Pinpoint the cell where the given text exists, returning its (X, Y) midpoint coordinate. 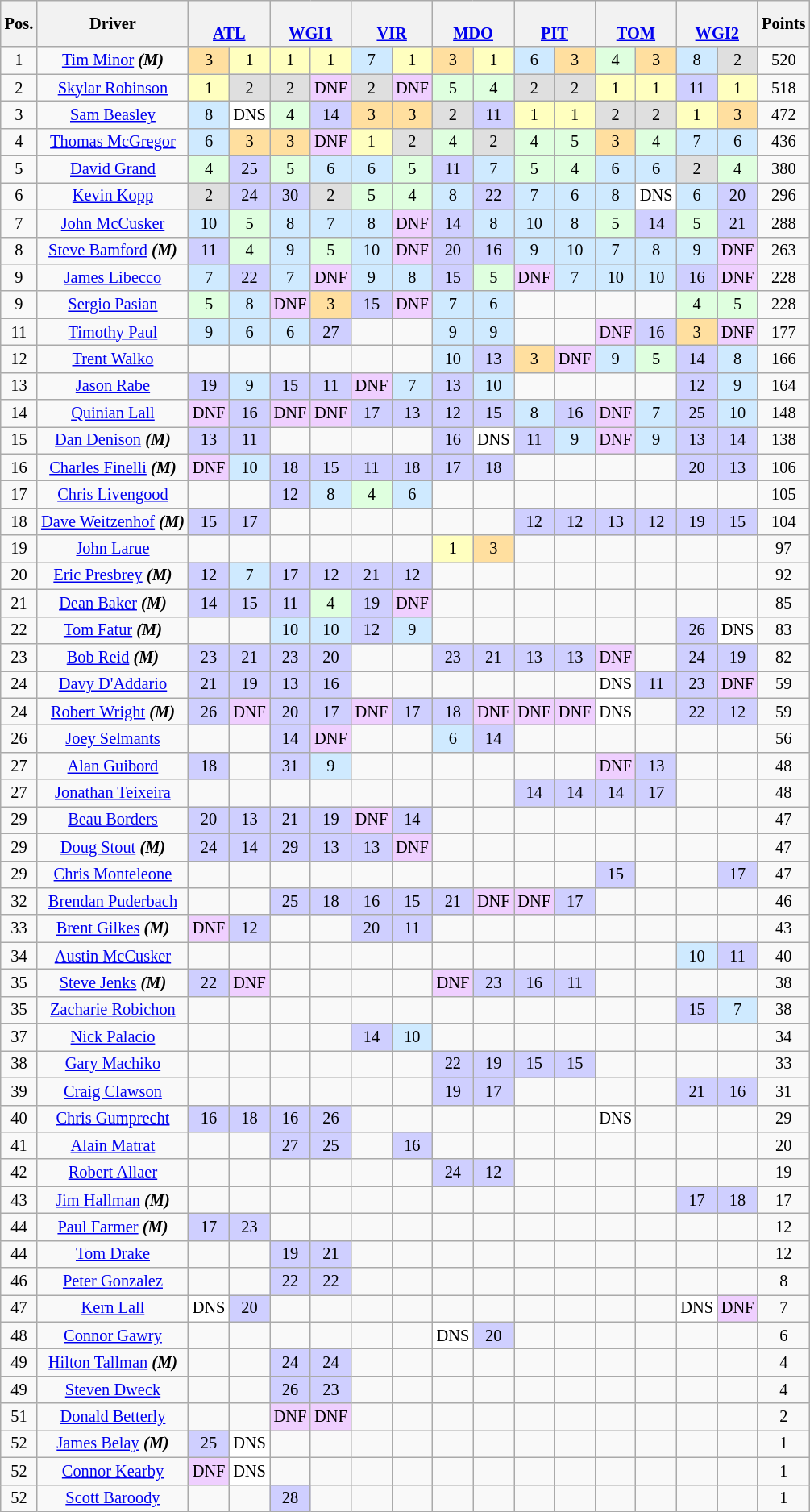
Brent Gilkes (M) (113, 928)
Alain Matrat (113, 1145)
WGI2 (717, 23)
Bob Reid (M) (113, 657)
56 (783, 738)
Austin McCusker (113, 956)
Doug Stout (M) (113, 847)
472 (783, 114)
520 (783, 60)
Tom Fatur (M) (113, 630)
Charles Finelli (M) (113, 467)
Kern Lall (113, 1308)
37 (19, 1037)
92 (783, 575)
Robert Allaer (113, 1173)
Craig Clawson (113, 1091)
Scott Baroody (113, 1498)
Dan Denison (M) (113, 440)
85 (783, 603)
David Grand (113, 169)
VIR (392, 23)
Chris Monteleone (113, 874)
Steve Jenks (M) (113, 982)
164 (783, 386)
Sergio Pasian (113, 305)
WGI1 (311, 23)
Timothy Paul (113, 332)
TOM (635, 23)
Jonathan Teixeira (113, 793)
James Belay (M) (113, 1443)
Chris Livengood (113, 494)
PIT (555, 23)
James Libecco (113, 277)
104 (783, 521)
Jason Rabe (113, 386)
Kevin Kopp (113, 196)
MDO (474, 23)
82 (783, 657)
380 (783, 169)
177 (783, 332)
ATL (229, 23)
Zacharie Robichon (113, 1010)
Steven Dweck (113, 1389)
Paul Farmer (M) (113, 1227)
105 (783, 494)
41 (19, 1145)
Davy D'Addario (113, 684)
288 (783, 223)
Beau Borders (113, 820)
Connor Kearby (113, 1471)
Donald Betterly (113, 1417)
138 (783, 440)
97 (783, 549)
436 (783, 142)
Tom Drake (113, 1254)
30 (290, 196)
John McCusker (113, 223)
148 (783, 413)
51 (19, 1417)
Robert Wright (M) (113, 712)
83 (783, 630)
Steve Bamford (M) (113, 251)
Brendan Puderbach (113, 901)
Skylar Robinson (113, 88)
Points (783, 23)
518 (783, 88)
Pos. (19, 23)
Sam Beasley (113, 114)
Quinian Lall (113, 413)
Alan Guibord (113, 766)
Trent Walko (113, 359)
263 (783, 251)
Gary Machiko (113, 1064)
Dean Baker (M) (113, 603)
106 (783, 467)
Chris Gumprecht (113, 1119)
Thomas McGregor (113, 142)
28 (290, 1498)
Joey Selmants (113, 738)
Tim Minor (M) (113, 60)
166 (783, 359)
Connor Gawry (113, 1335)
32 (19, 901)
39 (19, 1091)
42 (19, 1173)
Hilton Tallman (M) (113, 1363)
Driver (113, 23)
Eric Presbrey (M) (113, 575)
296 (783, 196)
John Larue (113, 549)
Nick Palacio (113, 1037)
Dave Weitzenhof (M) (113, 521)
Peter Gonzalez (113, 1281)
Jim Hallman (M) (113, 1200)
